From the cell containing the given text, extract its center point as (x, y) coordinate. 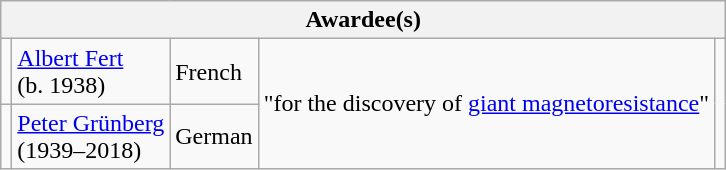
Awardee(s) (364, 20)
German (214, 136)
Albert Fert(b. 1938) (91, 72)
Peter Grünberg(1939–2018) (91, 136)
"for the discovery of giant magnetoresistance" (486, 104)
French (214, 72)
